Return the (X, Y) coordinate for the center point of the cell that contains the specified text.  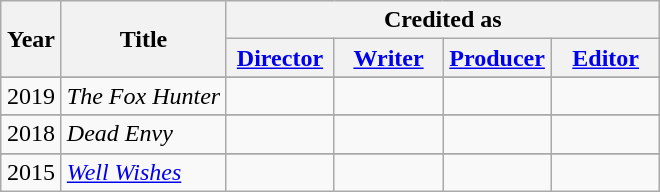
The Fox Hunter (143, 96)
Editor (606, 58)
Dead Envy (143, 134)
Director (280, 58)
Producer (498, 58)
2019 (32, 96)
Writer (388, 58)
Title (143, 39)
2018 (32, 134)
Year (32, 39)
Well Wishes (143, 172)
2015 (32, 172)
Credited as (443, 20)
